Provide the (X, Y) coordinate of the cell's center where the given text is located.  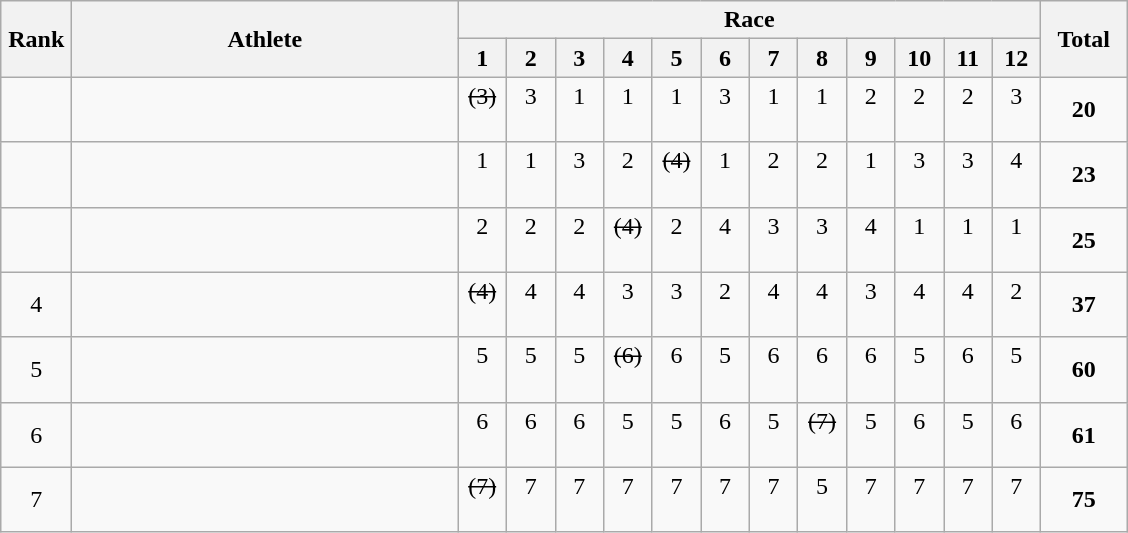
Race (750, 20)
20 (1084, 110)
10 (920, 58)
Total (1084, 39)
9 (870, 58)
11 (968, 58)
12 (1016, 58)
75 (1084, 500)
25 (1084, 240)
(6) (628, 370)
Athlete (265, 39)
(3) (482, 110)
8 (822, 58)
23 (1084, 174)
37 (1084, 304)
Rank (36, 39)
60 (1084, 370)
61 (1084, 434)
